Identify which cell holds the provided text, then report its [X, Y] central coordinate. 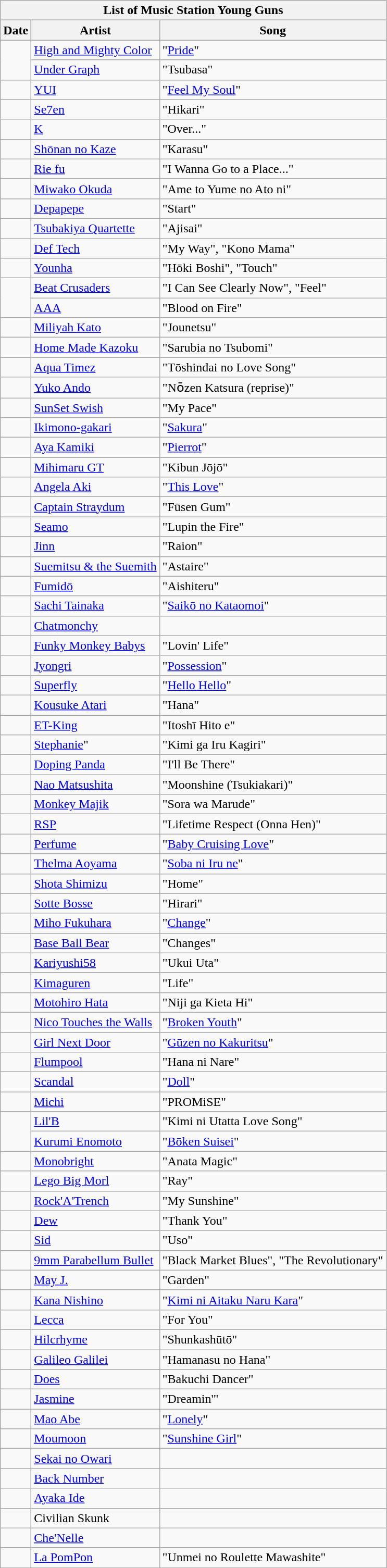
Hilcrhyme [95, 1339]
Miliyah Kato [95, 328]
Aqua Timez [95, 367]
Under Graph [95, 70]
May J. [95, 1280]
"My Sunshine" [273, 1201]
K [95, 129]
"Black Market Blues", "The Revolutionary" [273, 1260]
Sachi Tainaka [95, 606]
Home Made Kazoku [95, 347]
"Over..." [273, 129]
Does [95, 1379]
Ikimono-gakari [95, 428]
Younha [95, 268]
Rie fu [95, 169]
Shōnan no Kaze [95, 149]
Nao Matsushita [95, 785]
Che'Nelle [95, 1538]
RSP [95, 824]
Jinn [95, 546]
Kana Nishino [95, 1300]
Sekai no Owari [95, 1459]
Song [273, 30]
"Home" [273, 883]
"Tōshindai no Love Song" [273, 367]
"My Way", "Kono Mama" [273, 248]
"Kimi ni Aitaku Naru Kara" [273, 1300]
"Kibun Jōjō" [273, 467]
"Sarubia no Tsubomi" [273, 347]
YUI [95, 90]
"Hana ni Nare" [273, 1062]
Angela Aki [95, 487]
Nico Touches the Walls [95, 1022]
Superfly [95, 685]
"Uso" [273, 1240]
"Blood on Fire" [273, 308]
"Pride" [273, 50]
Civilian Skunk [95, 1518]
Thelma Aoyama [95, 864]
Sotte Bosse [95, 903]
"For You" [273, 1320]
Motohiro Hata [95, 1002]
Dew [95, 1221]
"Ame to Yume no Ato ni" [273, 189]
ET-King [95, 725]
Jyongri [95, 665]
Moumoon [95, 1439]
"My Pace" [273, 408]
Scandal [95, 1082]
"PROMiSE" [273, 1102]
Def Tech [95, 248]
"Lovin' Life" [273, 645]
Se7en [95, 109]
Monobright [95, 1161]
List of Music Station Young Guns [193, 10]
"Kimi ga Iru Kagiri" [273, 745]
Jasmine [95, 1399]
Stephanie" [95, 745]
"Feel My Soul" [273, 90]
"Start" [273, 208]
"Moonshine (Tsukiakari)" [273, 785]
Captain Straydum [95, 507]
"Unmei no Roulette Mawashite" [273, 1558]
"Lifetime Respect (Onna Hen)" [273, 824]
Michi [95, 1102]
"Changes" [273, 943]
AAA [95, 308]
"Baby Cruising Love" [273, 844]
"Hana" [273, 705]
Flumpool [95, 1062]
"Nо̄zen Katsura (reprise)" [273, 388]
"Ray" [273, 1181]
"Tsubasa" [273, 70]
9mm Parabellum Bullet [95, 1260]
Lego Big Morl [95, 1181]
"Hirari" [273, 903]
"Doll" [273, 1082]
"Karasu" [273, 149]
"Dreamin'" [273, 1399]
"Ajisai" [273, 228]
Miwako Okuda [95, 189]
Chatmonchy [95, 626]
SunSet Swish [95, 408]
"Gūzen no Kakuritsu" [273, 1042]
Seamo [95, 527]
"Lupin the Fire" [273, 527]
"Kimi ni Utatta Love Song" [273, 1122]
Galileo Galilei [95, 1359]
La PomPon [95, 1558]
Yuko Ando [95, 388]
Back Number [95, 1478]
Kousuke Atari [95, 705]
High and Mighty Color [95, 50]
"Hōki Boshi", "Touch" [273, 268]
"Hamanasu no Hana" [273, 1359]
Date [16, 30]
Girl Next Door [95, 1042]
Doping Panda [95, 765]
Kurumi Enomoto [95, 1141]
Lil'B [95, 1122]
Mao Abe [95, 1419]
Kimaguren [95, 982]
"Bakuchi Dancer" [273, 1379]
Aya Kamiki [95, 447]
"Hello Hello" [273, 685]
Monkey Majik [95, 804]
Lecca [95, 1320]
"Shunkashūtō" [273, 1339]
"I Wanna Go to a Place..." [273, 169]
"Possession" [273, 665]
Base Ball Bear [95, 943]
"Broken Youth" [273, 1022]
"I'll Be There" [273, 765]
Tsubakiya Quartette [95, 228]
Ayaka Ide [95, 1498]
Funky Monkey Babys [95, 645]
"Itoshī Hito e" [273, 725]
Beat Crusaders [95, 288]
"Anata Magic" [273, 1161]
Depapepe [95, 208]
"Raion" [273, 546]
Miho Fukuhara [95, 923]
Rock'A'Trench [95, 1201]
"This Love" [273, 487]
"Niji ga Kieta Hi" [273, 1002]
"Fūsen Gum" [273, 507]
"Sakura" [273, 428]
"Saikō no Kataomoi" [273, 606]
Shota Shimizu [95, 883]
"Life" [273, 982]
"I Can See Clearly Now", "Feel" [273, 288]
Fumidō [95, 586]
Perfume [95, 844]
"Lonely" [273, 1419]
"Bōken Suisei" [273, 1141]
"Hikari" [273, 109]
"Change" [273, 923]
"Astaire" [273, 566]
Sid [95, 1240]
Mihimaru GT [95, 467]
Artist [95, 30]
"Ukui Uta" [273, 963]
"Sunshine Girl" [273, 1439]
"Soba ni Iru ne" [273, 864]
"Thank You" [273, 1221]
Kariyushi58 [95, 963]
Suemitsu & the Suemith [95, 566]
"Garden" [273, 1280]
"Jounetsu" [273, 328]
"Sora wa Marude" [273, 804]
"Aishiteru" [273, 586]
"Pierrot" [273, 447]
